Capture the cell that displays the provided text and extract its [x, y] central coordinate. 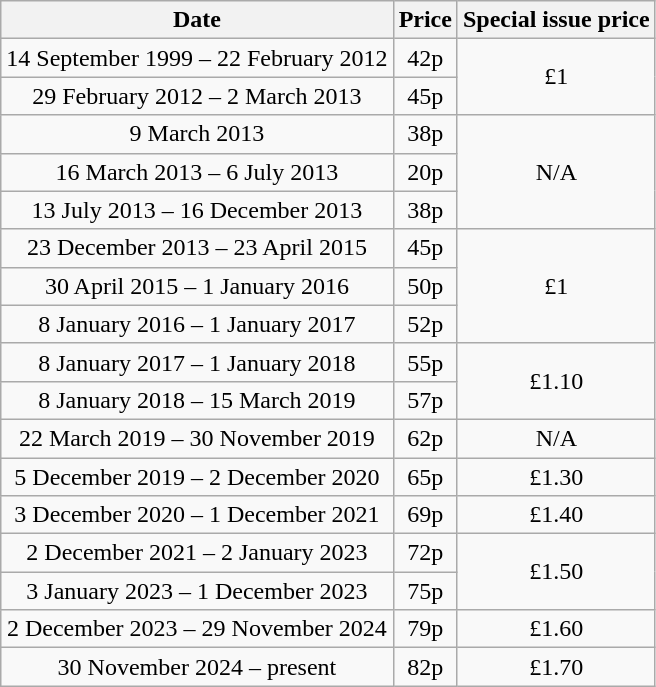
30 April 2015 – 1 January 2016 [197, 286]
82p [425, 667]
13 July 2013 – 16 December 2013 [197, 210]
69p [425, 515]
79p [425, 629]
50p [425, 286]
72p [425, 553]
Price [425, 20]
55p [425, 362]
Special issue price [556, 20]
2 December 2021 – 2 January 2023 [197, 553]
3 January 2023 – 1 December 2023 [197, 591]
Date [197, 20]
£1.30 [556, 477]
14 September 1999 – 22 February 2012 [197, 58]
23 December 2013 – 23 April 2015 [197, 248]
8 January 2018 – 15 March 2019 [197, 400]
2 December 2023 – 29 November 2024 [197, 629]
52p [425, 324]
42p [425, 58]
9 March 2013 [197, 134]
8 January 2016 – 1 January 2017 [197, 324]
8 January 2017 – 1 January 2018 [197, 362]
22 March 2019 – 30 November 2019 [197, 438]
5 December 2019 – 2 December 2020 [197, 477]
65p [425, 477]
£1.60 [556, 629]
57p [425, 400]
£1.40 [556, 515]
16 March 2013 – 6 July 2013 [197, 172]
£1.70 [556, 667]
30 November 2024 – present [197, 667]
£1.50 [556, 572]
29 February 2012 – 2 March 2013 [197, 96]
£1.10 [556, 381]
62p [425, 438]
20p [425, 172]
3 December 2020 – 1 December 2021 [197, 515]
75p [425, 591]
